Extract the [X, Y] coordinate from the center of the cell holding the provided text.  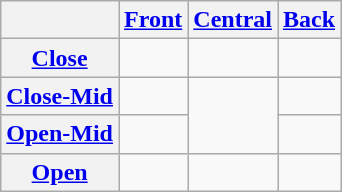
Close-Mid [60, 96]
Back [310, 20]
Open [60, 172]
Front [152, 20]
Close [60, 58]
Open-Mid [60, 134]
Central [233, 20]
